Output the [X, Y] coordinate of the center of the cell containing the given text.  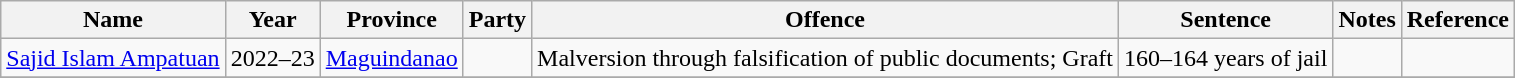
Malversion through falsification of public documents; Graft [826, 58]
Name [113, 20]
160–164 years of jail [1226, 58]
Maguindanao [392, 58]
Sajid Islam Ampatuan [113, 58]
2022–23 [272, 58]
Party [497, 20]
Sentence [1226, 20]
Reference [1458, 20]
Offence [826, 20]
Year [272, 20]
Province [392, 20]
Notes [1367, 20]
